Locate the cell with the specified text and output its (X, Y) center coordinate. 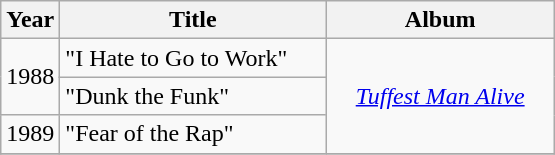
1989 (30, 134)
"Fear of the Rap" (193, 134)
Tuffest Man Alive (440, 96)
Title (193, 20)
1988 (30, 77)
Album (440, 20)
"Dunk the Funk" (193, 96)
Year (30, 20)
"I Hate to Go to Work" (193, 58)
